Capture the cell that displays the provided text and extract its [x, y] central coordinate. 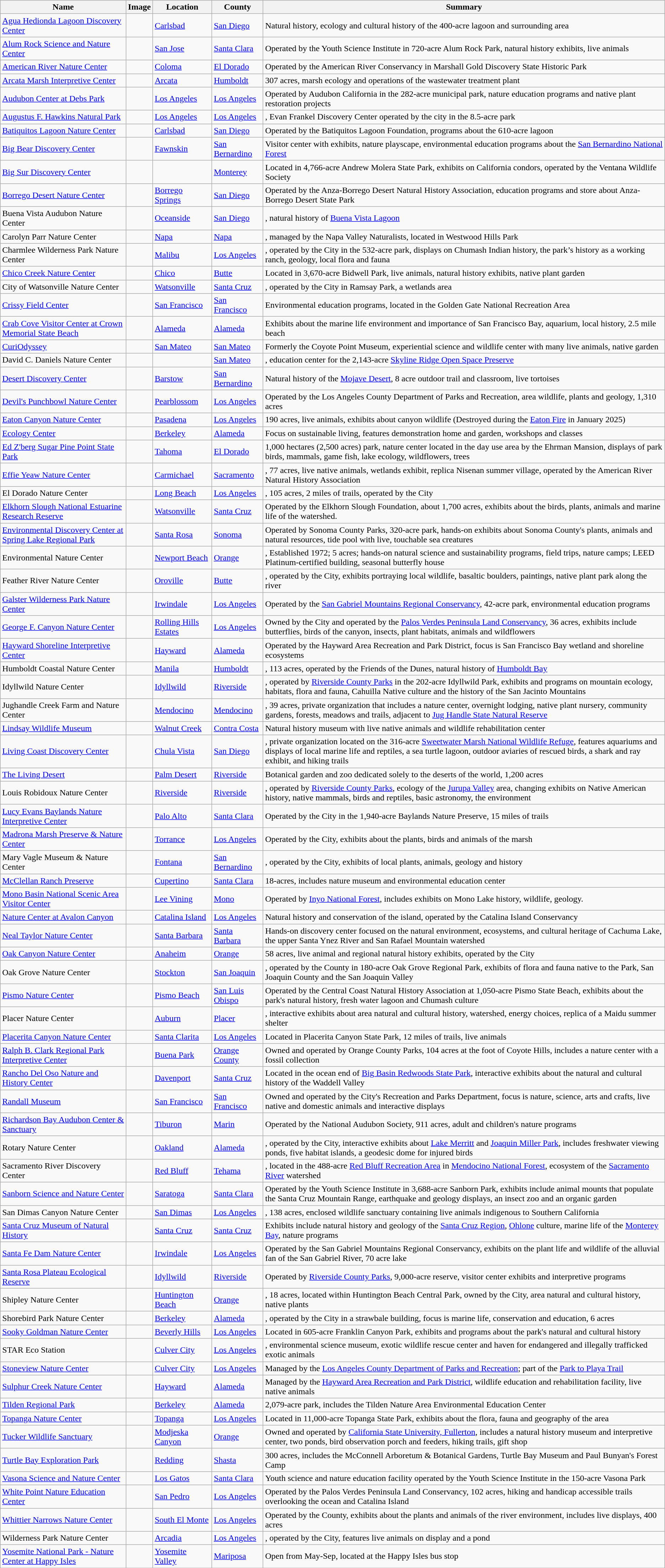
San Pedro [182, 1496]
City of Watsonville Nature Center [63, 287]
Ed Z'berg Sugar Pine Point State Park [63, 451]
Jughandle Creek Farm and Nature Center [63, 710]
The Living Desert [63, 774]
Pismo Nature Center [63, 995]
Crab Cove Visitor Center at Crown Memorial State Beach [63, 328]
Eaton Canyon Nature Center [63, 420]
Modjeska Canyon [182, 1437]
Botanical garden and zoo dedicated solely to the deserts of the world, 1,200 acres [464, 774]
Mary Vagle Museum & Nature Center [63, 862]
Pearblossom [182, 402]
Batiquitos Lagoon Nature Center [63, 130]
Topanga Nature Center [63, 1418]
Natural history of the Mojave Desert, 8 acre outdoor trail and classroom, live tortoises [464, 378]
Chico Creek Nature Center [63, 273]
Louis Robidoux Nature Center [63, 793]
Santa Rosa [182, 535]
, interactive exhibits about area natural and cultural history, watershed, energy choices, replica of a Maidu summer shelter [464, 1019]
McClellan Ranch Preserve [63, 880]
Located in 3,670-acre Bidwell Park, live animals, natural history exhibits, native plant garden [464, 273]
Tahoma [182, 451]
58 acres, live animal and regional natural history exhibits, operated by the City [464, 954]
, 77 acres, live native animals, wetlands exhibit, replica Nisenan summer village, operated by the American River Natural History Association [464, 475]
Operated by the National Audubon Society, 911 acres, adult and children's nature programs [464, 1124]
Effie Yeaw Nature Center [63, 475]
Hayward Shoreline Interpretive Center [63, 650]
, environmental science museum, exotic wildlife rescue center and haven for endangered and illegally trafficked exotic animals [464, 1350]
Shipley Nature Center [63, 1300]
San Dimas [182, 1212]
Auburn [182, 1019]
Torrance [182, 839]
Tiburon [182, 1124]
Visitor center with exhibits, nature playscape, environmental education programs about the San Bernardino National Forest [464, 149]
Yosemite Valley [182, 1557]
Santa Fe Dam Nature Center [63, 1254]
, operated by the City in a strawbale building, focus is marine life, conservation and education, 6 acres [464, 1318]
Rolling Hills Estates [182, 627]
, education center for the 2,143-acre Skyline Ridge Open Space Preserve [464, 360]
Mono Basin National Scenic Area Visitor Center [63, 899]
Madrona Marsh Preserve & Nature Center [63, 839]
307 acres, marsh ecology and operations of the wastewater treatment plant [464, 80]
, operated by the City, exhibits of local plants, animals, geology and history [464, 862]
Santa Clarita [182, 1037]
Topanga [182, 1418]
Shorebird Park Nature Center [63, 1318]
Sanborn Science and Nature Center [63, 1193]
Wilderness Park Nature Center [63, 1538]
Pasadena [182, 420]
Operated by the Palos Verdes Peninsula Land Conservancy, 102 acres, hiking and handicap accessible trails overlooking the ocean and Catalina Island [464, 1496]
Pismo Beach [182, 995]
Desert Discovery Center [63, 378]
Located in Placerita Canyon State Park, 12 miles of trails, live animals [464, 1037]
, 105 acres, 2 miles of trails, operated by the City [464, 493]
Big Sur Discovery Center [63, 172]
Contra Costa [237, 728]
Operated by the Los Angeles County Department of Parks and Recreation, area wildlife, plants and geology, 1,310 acres [464, 402]
Operated by the City in the 1,940-acre Baylands Nature Preserve, 15 miles of trails [464, 816]
Sulphur Creek Nature Center [63, 1387]
Palo Alto [182, 816]
Whittier Narrows Nature Center [63, 1520]
Tehama [237, 1171]
El Dorado Nature Center [63, 493]
County [237, 7]
Located in 605-acre Franklin Canyon Park, exhibits and programs about the park's natural and cultural history [464, 1332]
Sonoma [237, 535]
Long Beach [182, 493]
Redding [182, 1460]
, operated by the City in Ramsay Park, a wetlands area [464, 287]
Palm Desert [182, 774]
Exhibits include natural history and geology of the Santa Cruz Region, Ohlone culture, marine life of the Monterey Bay, nature programs [464, 1230]
Big Bear Discovery Center [63, 149]
Operated by Riverside County Parks, 9,000-acre reserve, visitor center exhibits and interpretive programs [464, 1277]
Oak Grove Nature Center [63, 972]
Name [63, 7]
Natural history, ecology and cultural history of the 400-acre lagoon and surrounding area [464, 26]
White Point Nature Education Center [63, 1496]
Augustus F. Hawkins Natural Park [63, 117]
300 acres, includes the McConnell Arboretum & Botanical Gardens, Turtle Bay Museum and Paul Bunyan's Forest Camp [464, 1460]
Operated by the Anza-Borrego Desert Natural History Association, education programs and store about Anza-Borrego Desert State Park [464, 195]
San Luis Obispo [237, 995]
Lucy Evans Baylands Nature Interpretive Center [63, 816]
Alum Rock Science and Nature Center [63, 48]
Huntington Beach [182, 1300]
, operated by the City, features live animals on display and a pond [464, 1538]
Located in 4,766-acre Andrew Molera State Park, exhibits on California condors, operated by the Ventana Wildlife Society [464, 172]
Cupertino [182, 880]
Oakland [182, 1147]
Davenport [182, 1078]
Rotary Nature Center [63, 1147]
Oceanside [182, 218]
Lee Vining [182, 899]
Shasta [237, 1460]
Oak Canyon Nature Center [63, 954]
Crissy Field Center [63, 305]
Malibu [182, 255]
Arcata [182, 80]
Idyllwild Nature Center [63, 687]
Yosemite National Park - Nature Center at Happy Isles [63, 1557]
Devil's Punchbowl Nature Center [63, 402]
Environmental Nature Center [63, 558]
San Jose [182, 48]
Anaheim [182, 954]
2,079-acre park, includes the Tilden Nature Area Environmental Education Center [464, 1405]
Environmental Discovery Center at Spring Lake Regional Park [63, 535]
San Joaquin [237, 972]
Oroville [182, 581]
Beverly Hills [182, 1332]
Summary [464, 7]
Richardson Bay Audubon Center & Sanctuary [63, 1124]
Vasona Science and Nature Center [63, 1478]
Neal Taylor Nature Center [63, 935]
Operated by the American River Conservancy in Marshall Gold Discovery State Historic Park [464, 67]
Buena Park [182, 1055]
Manila [182, 668]
STAR Eco Station [63, 1350]
Location [182, 7]
Ecology Center [63, 433]
Santa Cruz Museum of Natural History [63, 1230]
, natural history of Buena Vista Lagoon [464, 218]
Located in 11,000-acre Topanga State Park, exhibits about the flora, fauna and geography of the area [464, 1418]
Randall Museum [63, 1101]
Fontana [182, 862]
Santa Rosa Plateau Ecological Reserve [63, 1277]
Living Coast Discovery Center [63, 751]
George F. Canyon Nature Center [63, 627]
Sacramento [237, 475]
Chico [182, 273]
Sacramento River Discovery Center [63, 1171]
Focus on sustainable living, features demonstration home and garden, workshops and classes [464, 433]
Tucker Wildlife Sanctuary [63, 1437]
Newport Beach [182, 558]
Formerly the Coyote Point Museum, experiential science and wildlife center with many live animals, native garden [464, 347]
Turtle Bay Exploration Park [63, 1460]
Tilden Regional Park [63, 1405]
Coloma [182, 67]
Elkhorn Slough National Estuarine Research Reserve [63, 511]
Image [139, 7]
Exhibits about the marine life environment and importance of San Francisco Bay, aquarium, local history, 2.5 mile beach [464, 328]
Agua Hedionda Lagoon Discovery Center [63, 26]
Ralph B. Clark Regional Park Interpretive Center [63, 1055]
Saratoga [182, 1193]
Operated by Audubon California in the 282-acre municipal park, nature education programs and native plant restoration projects [464, 99]
Placer [237, 1019]
Natural history and conservation of the island, operated by the Catalina Island Conservancy [464, 917]
Red Bluff [182, 1171]
18-acres, includes nature museum and environmental education center [464, 880]
Operated by the City, exhibits about the plants, birds and animals of the marsh [464, 839]
Placerita Canyon Nature Center [63, 1037]
, Evan Frankel Discovery Center operated by the city in the 8.5-acre park [464, 117]
CuriOdyssey [63, 347]
Stockton [182, 972]
Arcadia [182, 1538]
Managed by the Los Angeles County Department of Parks and Recreation; part of the Park to Playa Trail [464, 1368]
Managed by the Hayward Area Recreation and Park District, wildlife education and rehabilitation facility, live native animals [464, 1387]
Feather River Nature Center [63, 581]
David C. Daniels Nature Center [63, 360]
Operated by the Youth Science Institute in 720-acre Alum Rock Park, natural history exhibits, live animals [464, 48]
Fawnskin [182, 149]
Marin [237, 1124]
Placer Nature Center [63, 1019]
Stoneview Nature Center [63, 1368]
Humboldt Coastal Nature Center [63, 668]
San Dimas Canyon Nature Center [63, 1212]
Youth science and nature education facility operated by the Youth Science Institute in the 150-acre Vasona Park [464, 1478]
Los Gatos [182, 1478]
Operated by the Hayward Area Recreation and Park District, focus is San Francisco Bay wetland and shoreline ecosystems [464, 650]
Mono [237, 899]
Borrego Desert Nature Center [63, 195]
Barstow [182, 378]
Environmental education programs, located in the Golden Gate National Recreation Area [464, 305]
Nature Center at Avalon Canyon [63, 917]
Carmichael [182, 475]
190 acres, live animals, exhibits about canyon wildlife (Destroyed during the Eaton Fire in January 2025) [464, 420]
Audubon Center at Debs Park [63, 99]
Chula Vista [182, 751]
Located in the ocean end of Big Basin Redwoods State Park, interactive exhibits about the natural and cultural history of the Waddell Valley [464, 1078]
, located in the 488-acre Red Bluff Recreation Area in Mendocino National Forest, ecosystem of the Sacramento River watershed [464, 1171]
Galster Wilderness Park Nature Center [63, 604]
Catalina Island [182, 917]
Walnut Creek [182, 728]
Mariposa [237, 1557]
Operated by Inyo National Forest, includes exhibits on Mono Lake history, wildlife, geology. [464, 899]
South El Monte [182, 1520]
Operated by the Elkhorn Slough Foundation, about 1,700 acres, exhibits about the birds, plants, animals and marine life of the watershed. [464, 511]
Monterey [237, 172]
Rancho Del Oso Nature and History Center [63, 1078]
Borrego Springs [182, 195]
Buena Vista Audubon Nature Center [63, 218]
, 138 acres, enclosed wildlife sanctuary containing live animals indigenous to Southern California [464, 1212]
, operated by the City, exhibits portraying local wildlife, basaltic boulders, paintings, native plant park along the river [464, 581]
Operated by the Batiquitos Lagoon Foundation, programs about the 610-acre lagoon [464, 130]
Lindsay Wildlife Museum [63, 728]
Natural history museum with live native animals and wildlife rehabilitation center [464, 728]
Open from May-Sep, located at the Happy Isles bus stop [464, 1557]
, 18 acres, located within Huntington Beach Central Park, owned by the City, area natural and cultural history, native plants [464, 1300]
Orange County [237, 1055]
Operated by the County, exhibits about the plants and animals of the river environment, includes live displays, 400 acres [464, 1520]
Owned and operated by Orange County Parks, 104 acres at the foot of Coyote Hills, includes a nature center with a fossil collection [464, 1055]
Sooky Goldman Nature Center [63, 1332]
, managed by the Napa Valley Naturalists, located in Westwood Hills Park [464, 236]
Carolyn Parr Nature Center [63, 236]
Operated by the San Gabriel Mountains Regional Conservancy, 42-acre park, environmental education programs [464, 604]
Arcata Marsh Interpretive Center [63, 80]
Charmlee Wilderness Park Nature Center [63, 255]
American River Nature Center [63, 67]
, 113 acres, operated by the Friends of the Dunes, natural history of Humboldt Bay [464, 668]
